Pinpoint the cell where the given text exists, returning its [x, y] midpoint coordinate. 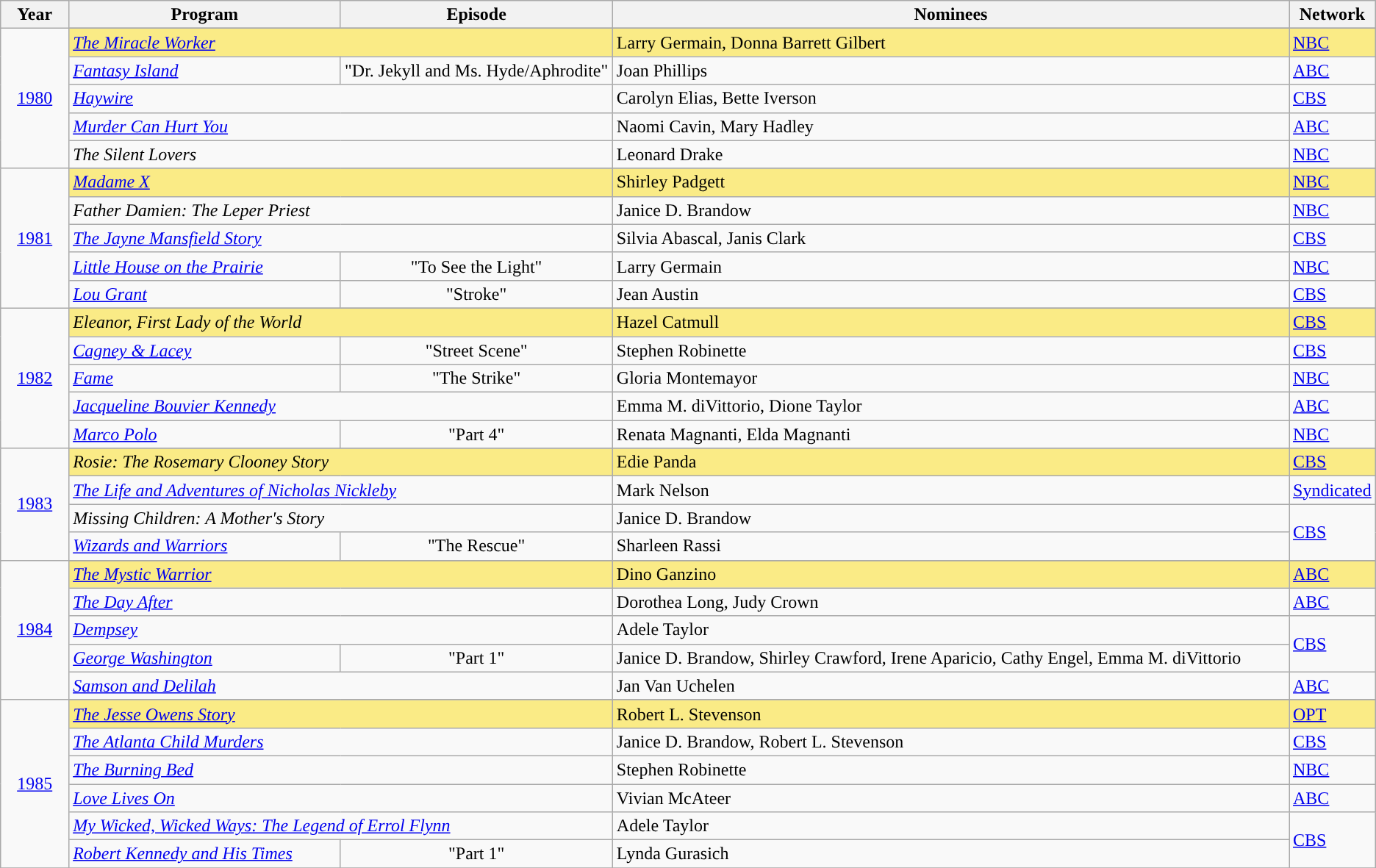
Missing Children: A Mother's Story [341, 518]
George Washington [204, 658]
The Day After [341, 602]
Episode [476, 15]
Nominees [950, 15]
Love Lives On [341, 797]
Silvia Abascal, Janis Clark [950, 238]
Haywire [341, 98]
Lou Grant [204, 294]
Cagney & Lacey [204, 351]
"The Rescue" [476, 546]
"Stroke" [476, 294]
"Street Scene" [476, 351]
Program [204, 15]
The Miracle Worker [341, 43]
"The Strike" [476, 379]
Syndicated [1333, 490]
My Wicked, Wicked Ways: The Legend of Errol Flynn [341, 826]
"To See the Light" [476, 266]
1982 [35, 378]
Jacqueline Bouvier Kennedy [341, 406]
Janice D. Brandow, Robert L. Stevenson [950, 742]
Shirley Padgett [950, 182]
Jean Austin [950, 294]
Hazel Catmull [950, 322]
Fantasy Island [204, 71]
Larry Germain [950, 266]
Rosie: The Rosemary Clooney Story [341, 462]
OPT [1333, 714]
The Mystic Warrior [341, 574]
Vivian McAteer [950, 797]
Gloria Montemayor [950, 379]
Leonard Drake [950, 154]
The Atlanta Child Murders [341, 742]
Father Damien: The Leper Priest [341, 210]
1981 [35, 238]
Lynda Gurasich [950, 854]
Year [35, 15]
Robert Kennedy and His Times [204, 854]
Dorothea Long, Judy Crown [950, 602]
1983 [35, 504]
Carolyn Elias, Bette Iverson [950, 98]
"Dr. Jekyll and Ms. Hyde/Aphrodite" [476, 71]
Mark Nelson [950, 490]
Samson and Delilah [341, 686]
Network [1333, 15]
Edie Panda [950, 462]
Robert L. Stevenson [950, 714]
"Part 4" [476, 434]
Joan Phillips [950, 71]
Renata Magnanti, Elda Magnanti [950, 434]
Sharleen Rassi [950, 546]
Fame [204, 379]
Dempsey [341, 630]
Wizards and Warriors [204, 546]
Naomi Cavin, Mary Hadley [950, 126]
The Silent Lovers [341, 154]
The Jesse Owens Story [341, 714]
Emma M. diVittorio, Dione Taylor [950, 406]
1980 [35, 98]
The Jayne Mansfield Story [341, 238]
Little House on the Prairie [204, 266]
Larry Germain, Donna Barrett Gilbert [950, 43]
Janice D. Brandow, Shirley Crawford, Irene Aparicio, Cathy Engel, Emma M. diVittorio [950, 658]
Madame X [341, 182]
Marco Polo [204, 434]
The Life and Adventures of Nicholas Nickleby [341, 490]
Murder Can Hurt You [341, 126]
Eleanor, First Lady of the World [341, 322]
The Burning Bed [341, 770]
1984 [35, 630]
Dino Ganzino [950, 574]
Jan Van Uchelen [950, 686]
1985 [35, 783]
